Identify which cell holds the provided text, then report its (x, y) central coordinate. 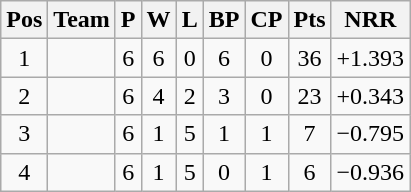
P (128, 20)
CP (266, 20)
23 (310, 96)
BP (224, 20)
−0.795 (370, 134)
−0.936 (370, 172)
W (158, 20)
+1.393 (370, 58)
36 (310, 58)
L (190, 20)
+0.343 (370, 96)
Team (82, 20)
7 (310, 134)
Pts (310, 20)
Pos (24, 20)
NRR (370, 20)
